Detect which cell encompasses the target text, then output its (x, y) center coordinate. 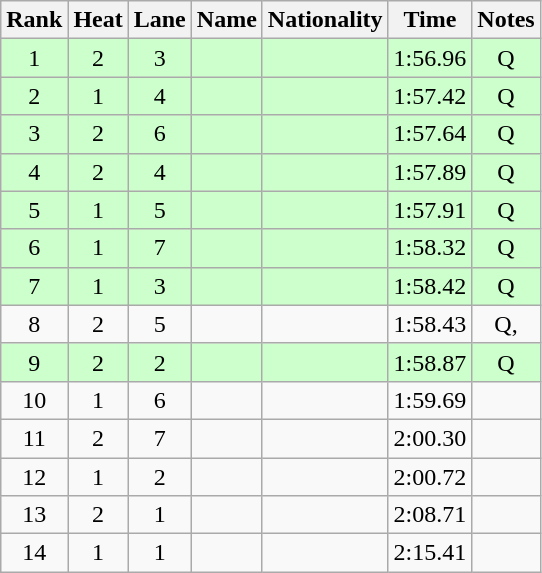
1:57.42 (430, 96)
Nationality (325, 20)
1:57.64 (430, 134)
1:58.43 (430, 324)
Q, (506, 324)
13 (34, 515)
1:58.87 (430, 362)
1:58.42 (430, 286)
Time (430, 20)
Name (226, 20)
10 (34, 400)
1:57.91 (430, 210)
1:59.69 (430, 400)
1:58.32 (430, 248)
Rank (34, 20)
2:15.41 (430, 553)
Heat (98, 20)
Notes (506, 20)
1:57.89 (430, 172)
2:08.71 (430, 515)
Lane (160, 20)
14 (34, 553)
2:00.30 (430, 438)
9 (34, 362)
2:00.72 (430, 477)
12 (34, 477)
11 (34, 438)
1:56.96 (430, 58)
8 (34, 324)
